Locate the cell with the specified text and output its [x, y] center coordinate. 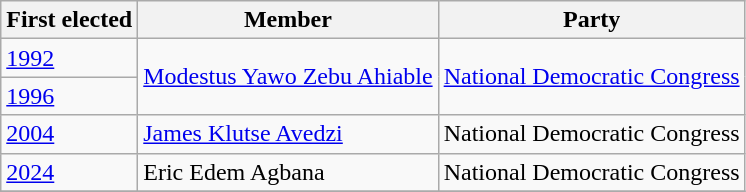
James Klutse Avedzi [288, 134]
Member [288, 20]
2024 [70, 172]
First elected [70, 20]
1992 [70, 58]
Modestus Yawo Zebu Ahiable [288, 77]
1996 [70, 96]
Eric Edem Agbana [288, 172]
2004 [70, 134]
Party [592, 20]
